Extract the (X, Y) coordinate from the center of the cell holding the provided text.  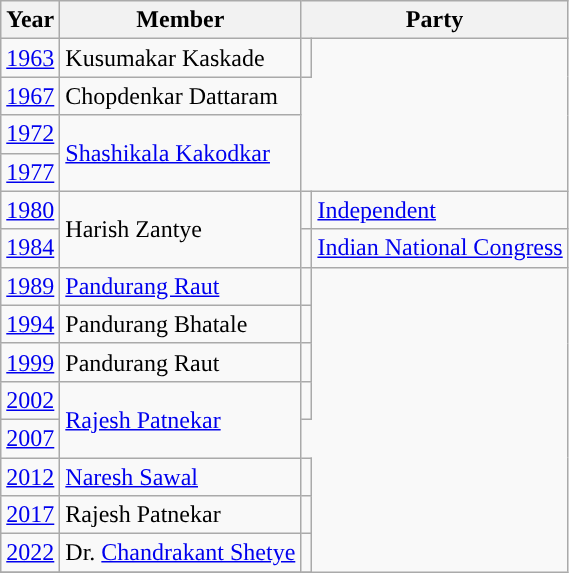
Pandurang Bhatale (180, 324)
1977 (30, 172)
Dr. Chandrakant Shetye (180, 553)
1980 (30, 210)
1994 (30, 324)
1999 (30, 362)
1963 (30, 58)
Party (434, 20)
Chopdenkar Dattaram (180, 96)
Kusumakar Kaskade (180, 58)
Indian National Congress (440, 248)
Shashikala Kakodkar (180, 153)
1972 (30, 134)
Member (180, 20)
2017 (30, 515)
Harish Zantye (180, 229)
Year (30, 20)
1967 (30, 96)
Naresh Sawal (180, 477)
1984 (30, 248)
2022 (30, 553)
Independent (440, 210)
1989 (30, 286)
2012 (30, 477)
2007 (30, 438)
2002 (30, 400)
